For the text-containing cell, return its midpoint in [X, Y] coordinate format. 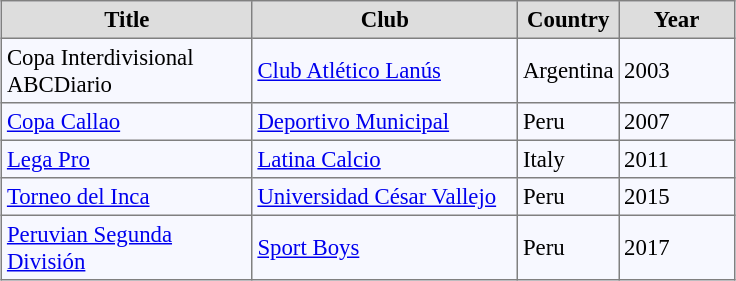
Torneo del Inca [127, 197]
Universidad César Vallejo [385, 197]
Argentina [568, 70]
Copa Interdivisional ABCDiario [127, 70]
2015 [677, 197]
2007 [677, 122]
2011 [677, 159]
Italy [568, 159]
Title [127, 20]
Deportivo Municipal [385, 122]
Country [568, 20]
2017 [677, 247]
Lega Pro [127, 159]
2003 [677, 70]
Year [677, 20]
Peruvian Segunda División [127, 247]
Club Atlético Lanús [385, 70]
Club [385, 20]
Copa Callao [127, 122]
Latina Calcio [385, 159]
Sport Boys [385, 247]
